Capture the cell that displays the provided text and extract its (x, y) central coordinate. 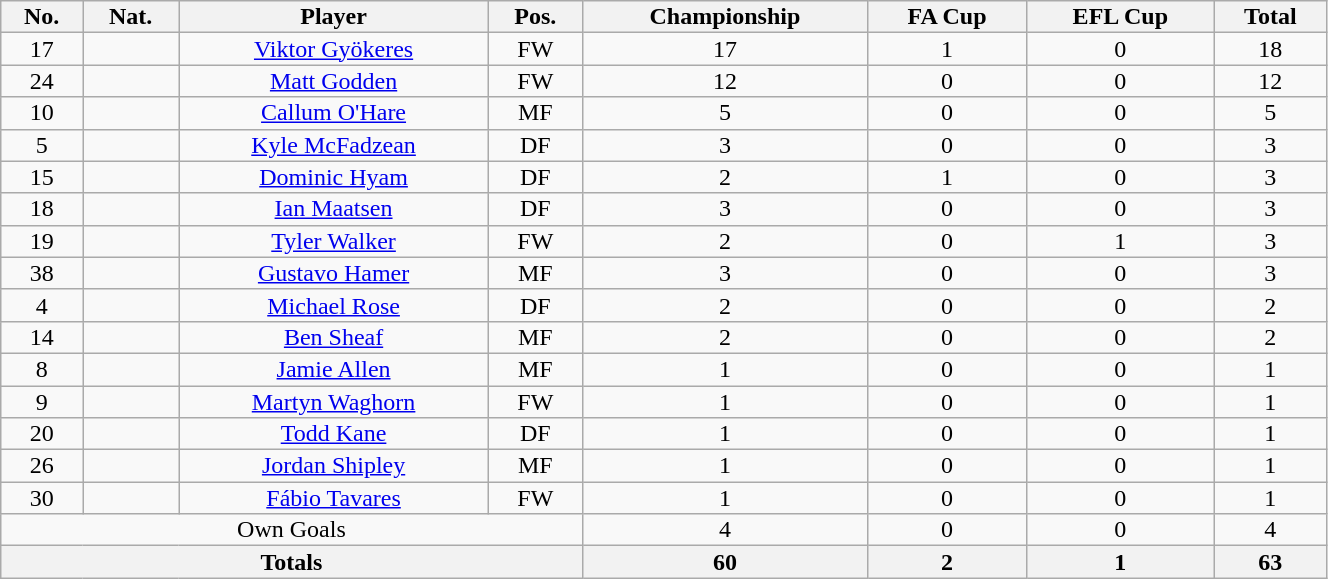
Nat. (131, 17)
Jordan Shipley (334, 466)
30 (42, 498)
20 (42, 434)
Fábio Tavares (334, 498)
Jamie Allen (334, 369)
Dominic Hyam (334, 177)
38 (42, 273)
19 (42, 241)
Championship (725, 17)
8 (42, 369)
FA Cup (948, 17)
Martyn Waghorn (334, 402)
Pos. (536, 17)
Kyle McFadzean (334, 145)
15 (42, 177)
EFL Cup (1120, 17)
26 (42, 466)
Tyler Walker (334, 241)
Viktor Gyökeres (334, 49)
Ben Sheaf (334, 337)
60 (725, 562)
Own Goals (292, 530)
Total (1270, 17)
Matt Godden (334, 81)
Callum O'Hare (334, 113)
Player (334, 17)
14 (42, 337)
10 (42, 113)
No. (42, 17)
Todd Kane (334, 434)
24 (42, 81)
Gustavo Hamer (334, 273)
Totals (292, 562)
Michael Rose (334, 305)
9 (42, 402)
63 (1270, 562)
Ian Maatsen (334, 209)
